Detect which cell encompasses the target text, then output its [x, y] center coordinate. 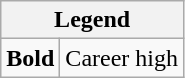
Bold [30, 58]
Legend [92, 20]
Career high [122, 58]
